From the cell containing the given text, extract its center point as (X, Y) coordinate. 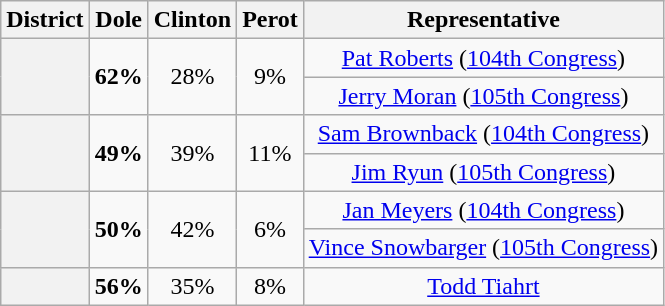
Representative (483, 20)
56% (118, 286)
39% (192, 153)
Perot (270, 20)
Sam Brownback (104th Congress) (483, 134)
8% (270, 286)
Todd Tiahrt (483, 286)
Jan Meyers (104th Congress) (483, 210)
Vince Snowbarger (105th Congress) (483, 248)
50% (118, 229)
28% (192, 77)
11% (270, 153)
District (45, 20)
9% (270, 77)
49% (118, 153)
6% (270, 229)
35% (192, 286)
Pat Roberts (104th Congress) (483, 58)
Clinton (192, 20)
62% (118, 77)
Dole (118, 20)
Jerry Moran (105th Congress) (483, 96)
42% (192, 229)
Jim Ryun (105th Congress) (483, 172)
